Provide the [X, Y] coordinate of the cell's center where the given text is located.  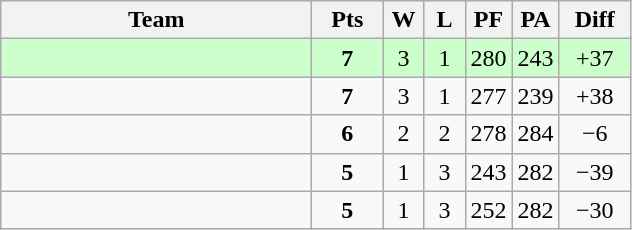
W [404, 20]
−39 [594, 172]
−30 [594, 210]
+37 [594, 58]
L [444, 20]
284 [536, 134]
Pts [348, 20]
239 [536, 96]
252 [488, 210]
−6 [594, 134]
6 [348, 134]
+38 [594, 96]
PA [536, 20]
Team [156, 20]
277 [488, 96]
278 [488, 134]
Diff [594, 20]
PF [488, 20]
280 [488, 58]
